Pinpoint the cell where the given text exists, returning its (X, Y) midpoint coordinate. 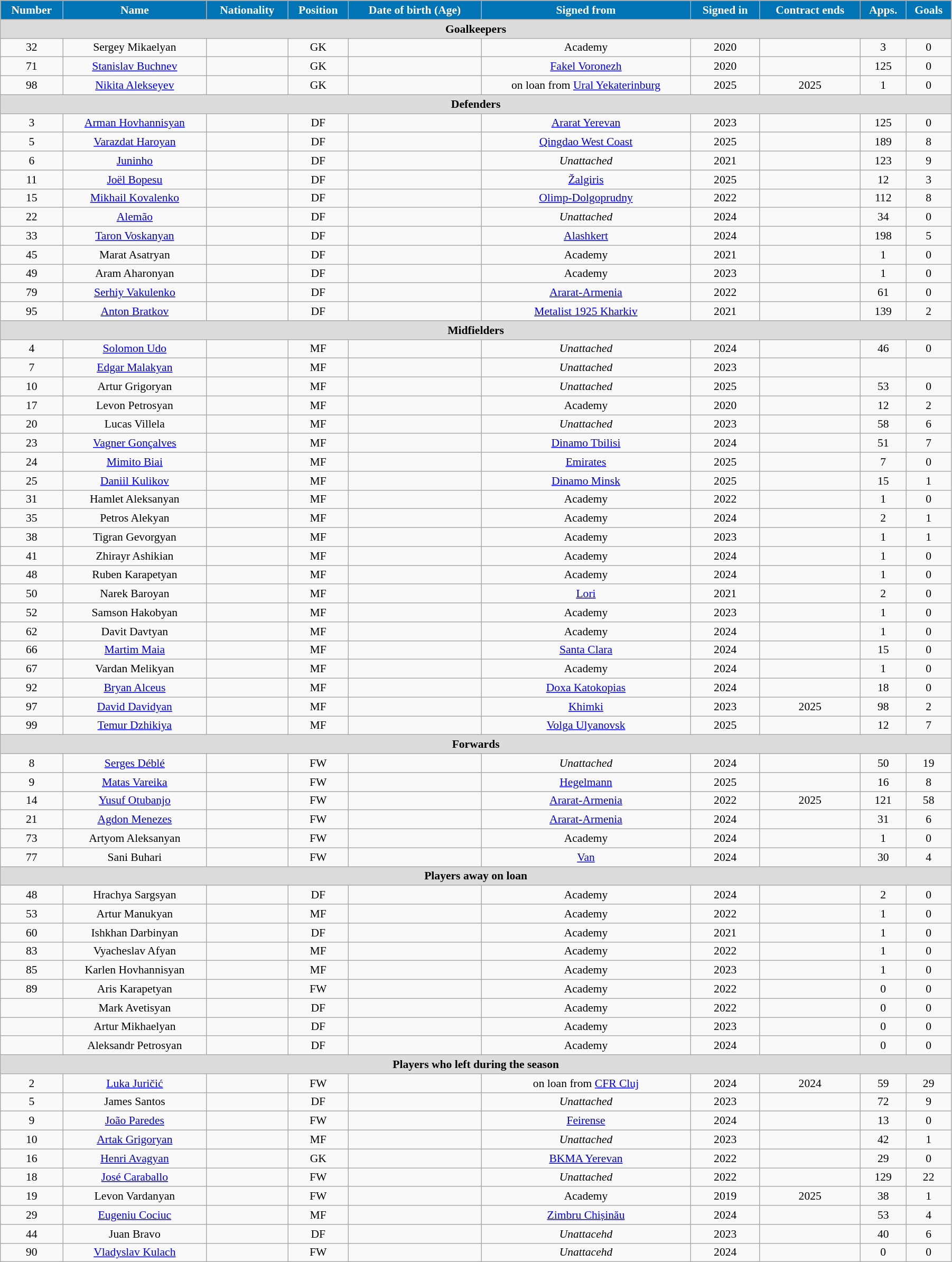
25 (32, 481)
40 (883, 1234)
on loan from CFR Cluj (585, 1083)
Sergey Mikaelyan (135, 48)
92 (32, 688)
13 (883, 1121)
Nikita Alekseyev (135, 86)
Sani Buhari (135, 857)
60 (32, 933)
Alemão (135, 217)
Forwards (476, 745)
Midfielders (476, 330)
Anton Bratkov (135, 311)
Ishkhan Darbinyan (135, 933)
33 (32, 236)
Artur Manukyan (135, 914)
Hegelmann (585, 782)
on loan from Ural Yekaterinburg (585, 86)
Santa Clara (585, 650)
72 (883, 1102)
Petros Alekyan (135, 518)
90 (32, 1252)
Bryan Alceus (135, 688)
Solomon Udo (135, 349)
Martim Maia (135, 650)
61 (883, 293)
Karlen Hovhannisyan (135, 970)
Luka Juričić (135, 1083)
Players away on loan (476, 876)
2019 (725, 1196)
Name (135, 10)
Marat Asatryan (135, 255)
Fakel Voronezh (585, 67)
79 (32, 293)
Position (318, 10)
Arman Hovhannisyan (135, 123)
Yusuf Otubanjo (135, 801)
Players who left during the season (476, 1064)
Aleksandr Petrosyan (135, 1046)
Signed in (725, 10)
Nationality (247, 10)
85 (32, 970)
Žalgiris (585, 180)
30 (883, 857)
Taron Voskanyan (135, 236)
Agdon Menezes (135, 820)
Defenders (476, 104)
Zhirayr Ashikian (135, 556)
Edgar Malakyan (135, 368)
99 (32, 726)
Levon Vardanyan (135, 1196)
52 (32, 613)
Artur Grigoryan (135, 387)
Volga Ulyanovsk (585, 726)
34 (883, 217)
21 (32, 820)
Juninho (135, 161)
Varazdat Haroyan (135, 142)
51 (883, 443)
Mimito Biai (135, 462)
95 (32, 311)
20 (32, 424)
Van (585, 857)
BKMA Yerevan (585, 1158)
17 (32, 405)
Qingdao West Coast (585, 142)
Zimbru Chișinău (585, 1215)
Feirense (585, 1121)
49 (32, 274)
Henri Avagyan (135, 1158)
Matas Vareika (135, 782)
35 (32, 518)
41 (32, 556)
Aris Karapetyan (135, 989)
Goalkeepers (476, 29)
Lucas Villela (135, 424)
Signed from (585, 10)
189 (883, 142)
Lori (585, 594)
67 (32, 669)
Doxa Katokopias (585, 688)
112 (883, 198)
123 (883, 161)
Artak Grigoryan (135, 1140)
62 (32, 632)
11 (32, 180)
Vyacheslav Afyan (135, 951)
46 (883, 349)
Mikhail Kovalenko (135, 198)
59 (883, 1083)
Dinamo Minsk (585, 481)
Vagner Gonçalves (135, 443)
Artur Mikhaelyan (135, 1027)
Dinamo Tbilisi (585, 443)
77 (32, 857)
Serges Déblé (135, 763)
Stanislav Buchnev (135, 67)
14 (32, 801)
Mark Avetisyan (135, 1008)
Ruben Karapetyan (135, 575)
Number (32, 10)
198 (883, 236)
Contract ends (810, 10)
44 (32, 1234)
Khimki (585, 707)
Temur Dzhikiya (135, 726)
Narek Baroyan (135, 594)
Emirates (585, 462)
Hamlet Aleksanyan (135, 499)
Aram Aharonyan (135, 274)
James Santos (135, 1102)
Olimp-Dolgoprudny (585, 198)
73 (32, 839)
Alashkert (585, 236)
23 (32, 443)
121 (883, 801)
83 (32, 951)
Juan Bravo (135, 1234)
José Caraballo (135, 1177)
Levon Petrosyan (135, 405)
Hrachya Sargsyan (135, 895)
Serhiy Vakulenko (135, 293)
Apps. (883, 10)
24 (32, 462)
Joël Bopesu (135, 180)
David Davidyan (135, 707)
129 (883, 1177)
139 (883, 311)
45 (32, 255)
João Paredes (135, 1121)
Davit Davtyan (135, 632)
Artyom Aleksanyan (135, 839)
Tigran Gevorgyan (135, 537)
Goals (929, 10)
Metalist 1925 Kharkiv (585, 311)
Eugeniu Cociuc (135, 1215)
Daniil Kulikov (135, 481)
Samson Hakobyan (135, 613)
Vladyslav Kulach (135, 1252)
66 (32, 650)
97 (32, 707)
71 (32, 67)
Ararat Yerevan (585, 123)
Vardan Melikyan (135, 669)
89 (32, 989)
32 (32, 48)
42 (883, 1140)
Date of birth (Age) (415, 10)
